Pinpoint the cell where the given text exists, returning its [X, Y] midpoint coordinate. 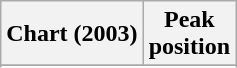
Chart (2003) [72, 34]
Peakposition [189, 34]
